Capture the cell that displays the provided text and extract its [x, y] central coordinate. 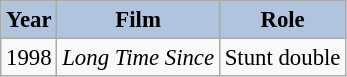
Stunt double [282, 58]
Role [282, 20]
1998 [29, 58]
Long Time Since [138, 58]
Film [138, 20]
Year [29, 20]
